Capture the cell that displays the provided text and extract its (x, y) central coordinate. 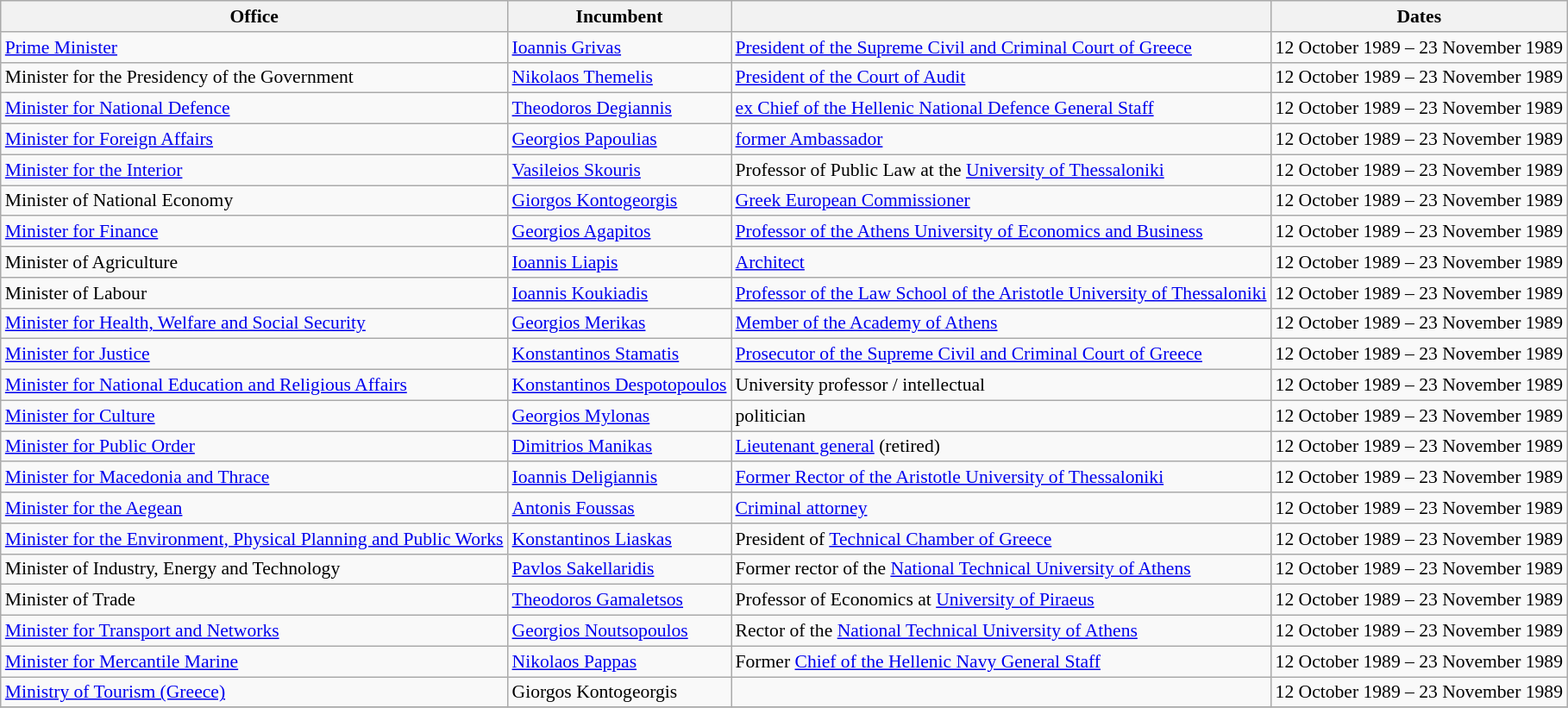
Konstantinos Despotopoulos (619, 385)
Konstantinos Liaskas (619, 539)
ex Chief of the Hellenic National Defence General Staff (1001, 109)
Ministry of Tourism (Greece) (254, 692)
Prosecutor of the Supreme Civil and Criminal Court of Greece (1001, 354)
Incumbent (619, 16)
Minister for the Environment, Physical Planning and Public Works (254, 539)
Greek European Commissioner (1001, 201)
Minister for Culture (254, 416)
President of the Supreme Civil and Criminal Court of Greece (1001, 47)
University professor / intellectual (1001, 385)
Georgios Noutsopoulos (619, 631)
politician (1001, 416)
Theodoros Gamaletsos (619, 600)
Minister for Transport and Networks (254, 631)
Office (254, 16)
Minister for National Education and Religious Affairs (254, 385)
Nikolaos Pappas (619, 661)
Former Chief of the Hellenic Navy General Staff (1001, 661)
Criminal attorney (1001, 508)
Professor of Economics at University of Piraeus (1001, 600)
Architect (1001, 262)
Nikolaos Themelis (619, 78)
Minister of Trade (254, 600)
Minister of Agriculture (254, 262)
Minister for the Interior (254, 170)
Ioannis Liapis (619, 262)
Rector of the National Technical University of Athens (1001, 631)
Minister for Foreign Affairs (254, 140)
Ioannis Grivas (619, 47)
Minister for Justice (254, 354)
Vasileios Skouris (619, 170)
Professor of the Athens University of Economics and Business (1001, 232)
Professor of Public Law at the University of Thessaloniki (1001, 170)
Georgios Papoulias (619, 140)
Professor of the Law School of the Aristotle University of Thessaloniki (1001, 293)
Minister for Public Order (254, 447)
Minister for Finance (254, 232)
Minister for Health, Welfare and Social Security (254, 323)
President of Technical Chamber of Greece (1001, 539)
Minister of National Economy (254, 201)
Minister for the Presidency of the Government (254, 78)
President of the Court of Audit (1001, 78)
Dimitrios Manikas (619, 447)
Ioannis Koukiadis (619, 293)
Minister for Mercantile Marine (254, 661)
Ioannis Deligiannis (619, 478)
Georgios Mylonas (619, 416)
Minister for Macedonia and Thrace (254, 478)
Antonis Foussas (619, 508)
Georgios Agapitos (619, 232)
Pavlos Sakellaridis (619, 569)
Minister of Industry, Energy and Technology (254, 569)
Former Rector of the Aristotle University of Thessaloniki (1001, 478)
Theodoros Degiannis (619, 109)
Minister of Labour (254, 293)
Former rector of the National Technical University of Athens (1001, 569)
Konstantinos Stamatis (619, 354)
Georgios Merikas (619, 323)
Member of the Academy of Athens (1001, 323)
Lieutenant general (retired) (1001, 447)
Prime Minister (254, 47)
Minister for the Aegean (254, 508)
Dates (1420, 16)
former Ambassador (1001, 140)
Minister for National Defence (254, 109)
